Search for the cell housing the specified text and yield its (x, y) center coordinate. 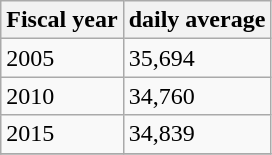
daily average (197, 20)
34,839 (197, 134)
2010 (62, 96)
Fiscal year (62, 20)
2015 (62, 134)
34,760 (197, 96)
2005 (62, 58)
35,694 (197, 58)
